Extract the (X, Y) coordinate from the center of the cell holding the provided text.  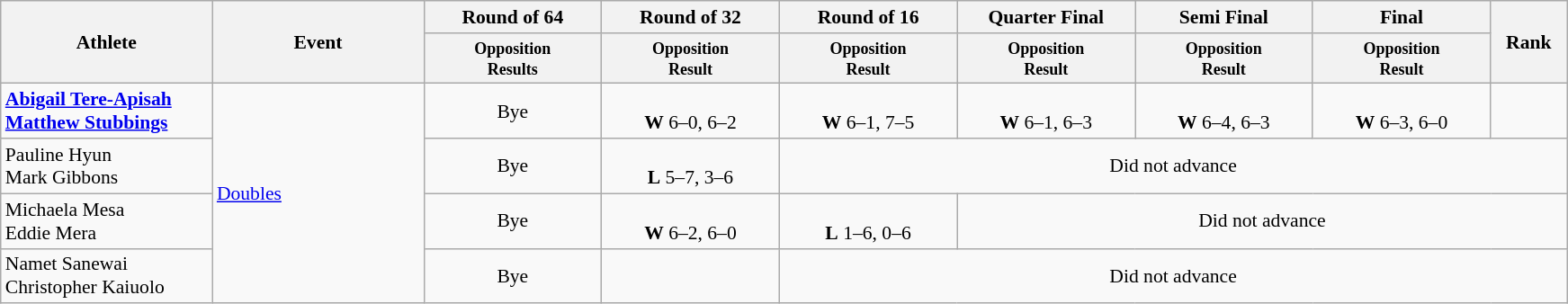
W 6–0, 6–2 (691, 112)
Athlete (106, 42)
Quarter Final (1046, 17)
Rank (1529, 42)
W 6–3, 6–0 (1402, 112)
W 6–1, 7–5 (868, 112)
L 1–6, 0–6 (868, 221)
Round of 32 (691, 17)
Round of 16 (868, 17)
Pauline HyunMark Gibbons (106, 165)
W 6–4, 6–3 (1224, 112)
Namet SanewaiChristopher Kaiuolo (106, 275)
Event (318, 42)
Round of 64 (513, 17)
OppositionResults (513, 58)
Final (1402, 17)
Semi Final (1224, 17)
W 6–2, 6–0 (691, 221)
Doubles (318, 193)
Abigail Tere-ApisahMatthew Stubbings (106, 112)
Michaela MesaEddie Mera (106, 221)
L 5–7, 3–6 (691, 165)
W 6–1, 6–3 (1046, 112)
